Find where the given text appears and provide that cell's center as (X, Y) coordinate. 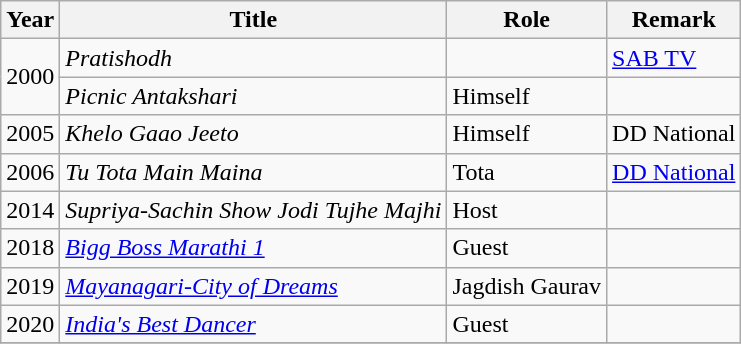
2019 (30, 286)
2014 (30, 210)
India's Best Dancer (254, 324)
2005 (30, 134)
Supriya-Sachin Show Jodi Tujhe Majhi (254, 210)
Year (30, 20)
Picnic Antakshari (254, 96)
Bigg Boss Marathi 1 (254, 248)
2018 (30, 248)
Tota (527, 172)
Khelo Gaao Jeeto (254, 134)
2020 (30, 324)
2000 (30, 77)
SAB TV (674, 58)
Pratishodh (254, 58)
Mayanagari-City of Dreams (254, 286)
Title (254, 20)
Remark (674, 20)
Jagdish Gaurav (527, 286)
Tu Tota Main Maina (254, 172)
Role (527, 20)
Host (527, 210)
2006 (30, 172)
